Identify which cell holds the provided text, then report its [x, y] central coordinate. 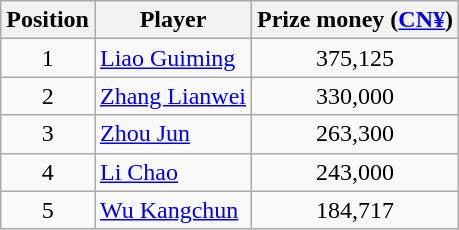
4 [48, 172]
375,125 [356, 58]
Wu Kangchun [172, 210]
184,717 [356, 210]
Li Chao [172, 172]
263,300 [356, 134]
Player [172, 20]
Zhou Jun [172, 134]
330,000 [356, 96]
Position [48, 20]
2 [48, 96]
Prize money (CN¥) [356, 20]
243,000 [356, 172]
Zhang Lianwei [172, 96]
3 [48, 134]
Liao Guiming [172, 58]
1 [48, 58]
5 [48, 210]
